For the text-containing cell, return its midpoint in [X, Y] coordinate format. 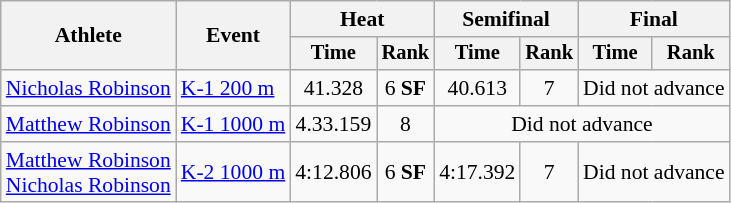
40.613 [477, 88]
K-1 200 m [233, 88]
Matthew Robinson [88, 124]
Nicholas Robinson [88, 88]
4.33.159 [333, 124]
Semifinal [506, 19]
8 [406, 124]
41.328 [333, 88]
4:17.392 [477, 172]
4:12.806 [333, 172]
Matthew RobinsonNicholas Robinson [88, 172]
Final [654, 19]
Athlete [88, 36]
Heat [362, 19]
K-1 1000 m [233, 124]
K-2 1000 m [233, 172]
Event [233, 36]
